Scan for the cell matching the given text and deliver its [X, Y] coordinate at center. 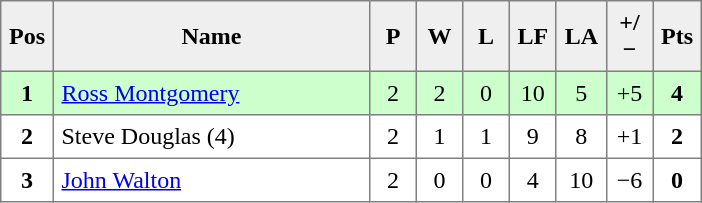
−6 [629, 180]
5 [581, 93]
Name [211, 36]
Ross Montgomery [211, 93]
3 [27, 180]
John Walton [211, 180]
Pts [677, 36]
L [486, 36]
Steve Douglas (4) [211, 137]
+1 [629, 137]
8 [581, 137]
W [439, 36]
Pos [27, 36]
LA [581, 36]
+5 [629, 93]
+/− [629, 36]
9 [532, 137]
P [393, 36]
LF [532, 36]
